Determine the [X, Y] coordinate at the center of the cell enclosing the given text.  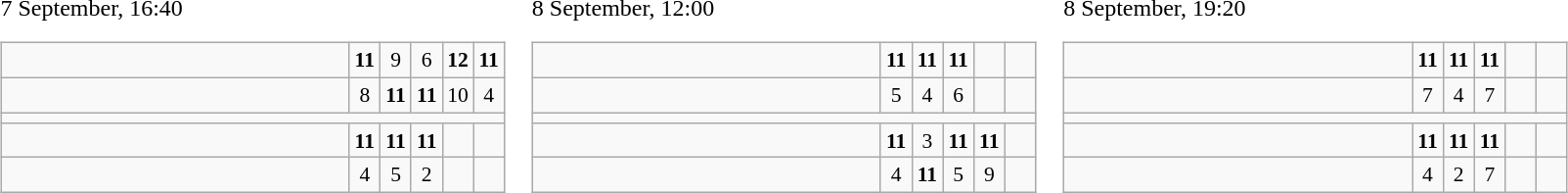
3 [927, 140]
10 [458, 95]
8 [365, 95]
12 [458, 61]
